Find where the given text appears and provide that cell's center as [X, Y] coordinate. 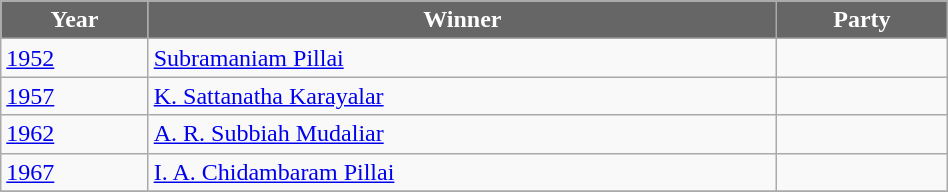
I. A. Chidambaram Pillai [462, 172]
1962 [74, 134]
1952 [74, 58]
1967 [74, 172]
K. Sattanatha Karayalar [462, 96]
Year [74, 20]
Subramaniam Pillai [462, 58]
1957 [74, 96]
A. R. Subbiah Mudaliar [462, 134]
Winner [462, 20]
Party [862, 20]
